Return the (x, y) coordinate for the center point of the cell that contains the specified text.  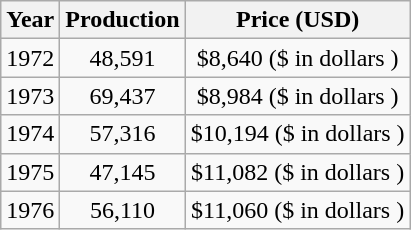
Production (122, 20)
1973 (30, 96)
$8,984 ($ in dollars ) (298, 96)
48,591 (122, 58)
56,110 (122, 210)
1975 (30, 172)
1972 (30, 58)
$8,640 ($ in dollars ) (298, 58)
1976 (30, 210)
$10,194 ($ in dollars ) (298, 134)
Price (USD) (298, 20)
$11,060 ($ in dollars ) (298, 210)
47,145 (122, 172)
Year (30, 20)
1974 (30, 134)
$11,082 ($ in dollars ) (298, 172)
57,316 (122, 134)
69,437 (122, 96)
